Scan for the cell matching the given text and deliver its (X, Y) coordinate at center. 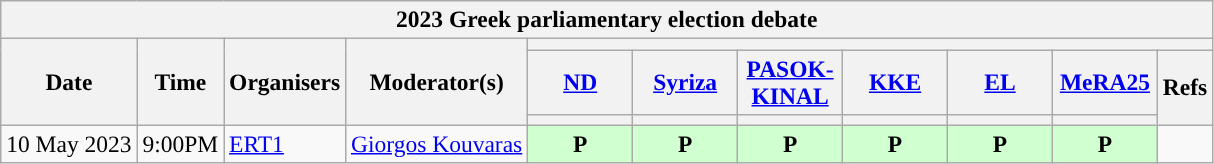
Organisers (285, 82)
ERT1 (285, 144)
10 May 2023 (69, 144)
Moderator(s) (437, 82)
Syriza (686, 82)
Date (69, 82)
Time (180, 82)
MeRA25 (1104, 82)
KKE (896, 82)
Refs (1184, 87)
9:00PM (180, 144)
EL (1000, 82)
2023 Greek parliamentary election debate (607, 19)
ND (580, 82)
Giorgos Kouvaras (437, 144)
PASOK-KINAL (790, 82)
